Search for the cell housing the specified text and yield its [x, y] center coordinate. 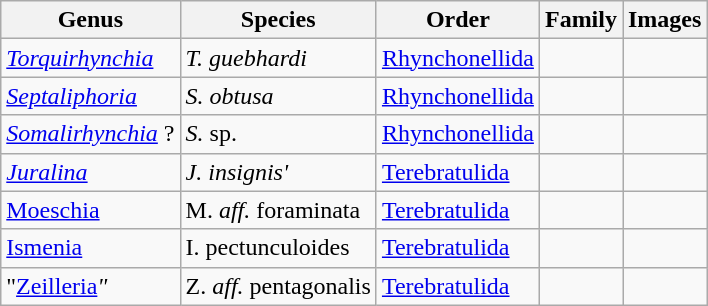
Ismenia [90, 248]
Species [278, 20]
Torquirhynchia [90, 58]
Septaliphoria [90, 96]
S. sp. [278, 134]
"Zeilleria" [90, 286]
Juralina [90, 172]
Genus [90, 20]
M. aff. foraminata [278, 210]
Somalirhynchia ? [90, 134]
J. insignis' [278, 172]
S. obtusa [278, 96]
T. guebhardi [278, 58]
Z. aff. pentagonalis [278, 286]
Moeschia [90, 210]
Family [580, 20]
Order [458, 20]
Images [664, 20]
I. pectunculoides [278, 248]
